For the text-containing cell, return its midpoint in [x, y] coordinate format. 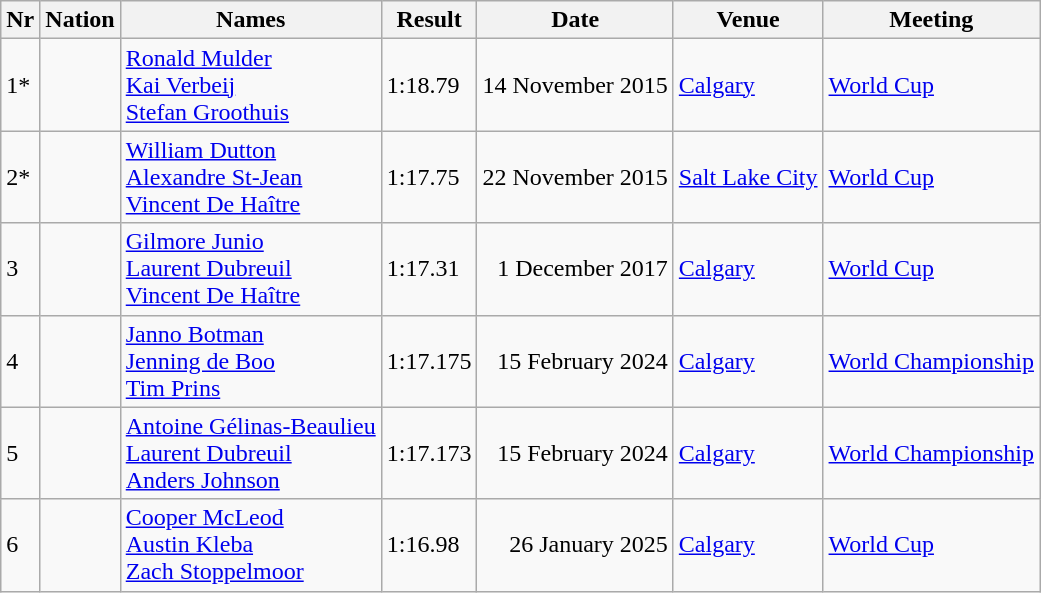
3 [20, 269]
1:18.79 [429, 85]
Nation [80, 20]
Result [429, 20]
Meeting [931, 20]
Ronald MulderKai VerbeijStefan Groothuis [250, 85]
26 January 2025 [575, 545]
William DuttonAlexandre St-JeanVincent De Haître [250, 177]
Cooper McLeodAustin KlebaZach Stoppelmoor [250, 545]
Venue [748, 20]
Salt Lake City [748, 177]
14 November 2015 [575, 85]
1:16.98 [429, 545]
22 November 2015 [575, 177]
1* [20, 85]
1:17.173 [429, 453]
1:17.31 [429, 269]
Date [575, 20]
Names [250, 20]
1:17.175 [429, 361]
1 December 2017 [575, 269]
Janno BotmanJenning de BooTim Prins [250, 361]
1:17.75 [429, 177]
4 [20, 361]
2* [20, 177]
6 [20, 545]
5 [20, 453]
Nr [20, 20]
Antoine Gélinas-BeaulieuLaurent DubreuilAnders Johnson [250, 453]
Gilmore JunioLaurent DubreuilVincent De Haître [250, 269]
